Pinpoint the cell where the given text exists, returning its (X, Y) midpoint coordinate. 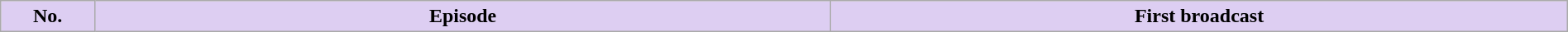
First broadcast (1199, 16)
Episode (462, 16)
No. (48, 16)
